Scan for the cell matching the given text and deliver its (x, y) coordinate at center. 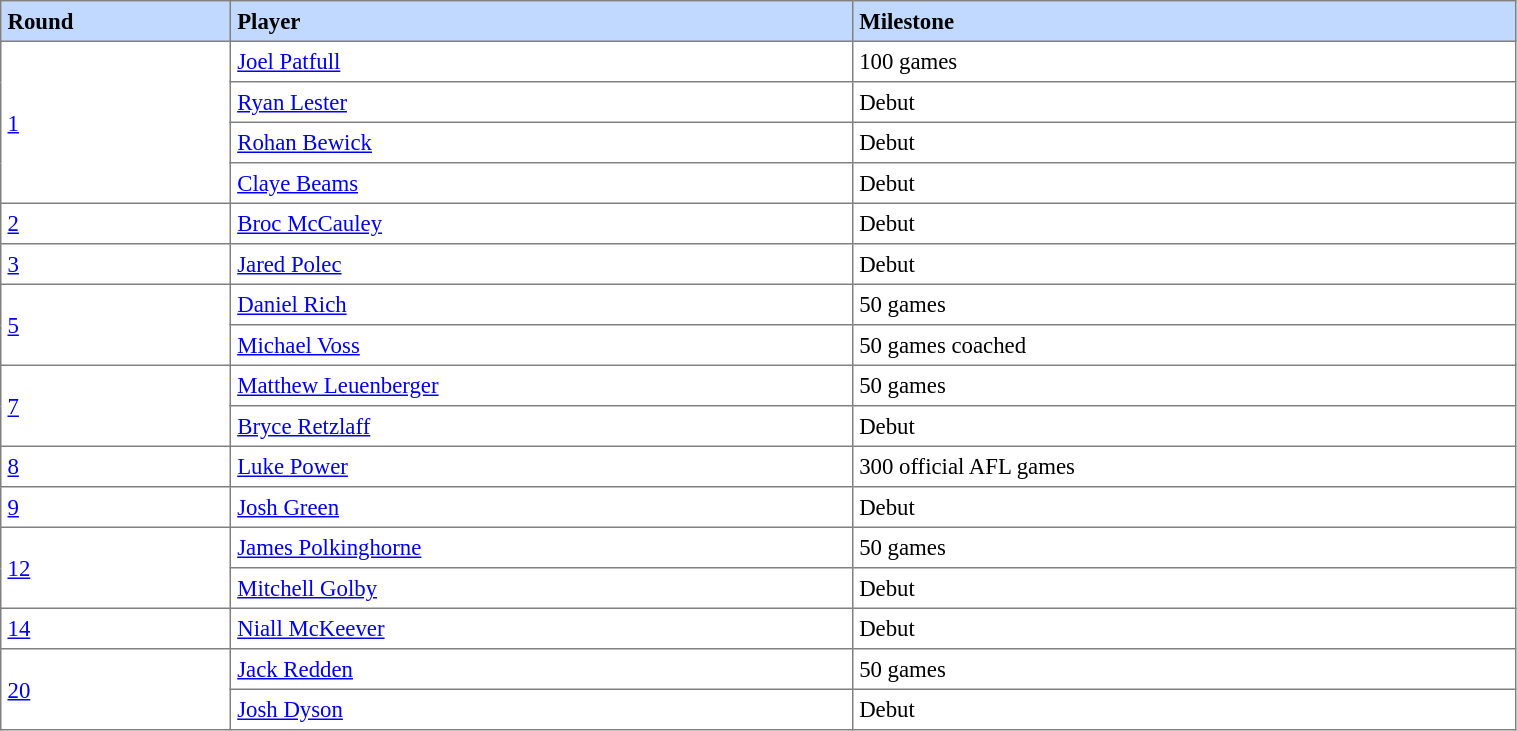
12 (116, 568)
2 (116, 223)
Milestone (1184, 21)
Michael Voss (541, 345)
Josh Dyson (541, 709)
Mitchell Golby (541, 588)
Daniel Rich (541, 304)
100 games (1184, 61)
Joel Patfull (541, 61)
James Polkinghorne (541, 547)
Player (541, 21)
Ryan Lester (541, 102)
Josh Green (541, 507)
1 (116, 122)
Broc McCauley (541, 223)
Niall McKeever (541, 628)
50 games coached (1184, 345)
Matthew Leuenberger (541, 385)
14 (116, 628)
9 (116, 507)
300 official AFL games (1184, 466)
3 (116, 264)
5 (116, 324)
Claye Beams (541, 183)
Luke Power (541, 466)
Jared Polec (541, 264)
Bryce Retzlaff (541, 426)
Round (116, 21)
7 (116, 406)
Rohan Bewick (541, 142)
20 (116, 690)
Jack Redden (541, 669)
8 (116, 466)
